Return (X, Y) of the center of cell containing provided text 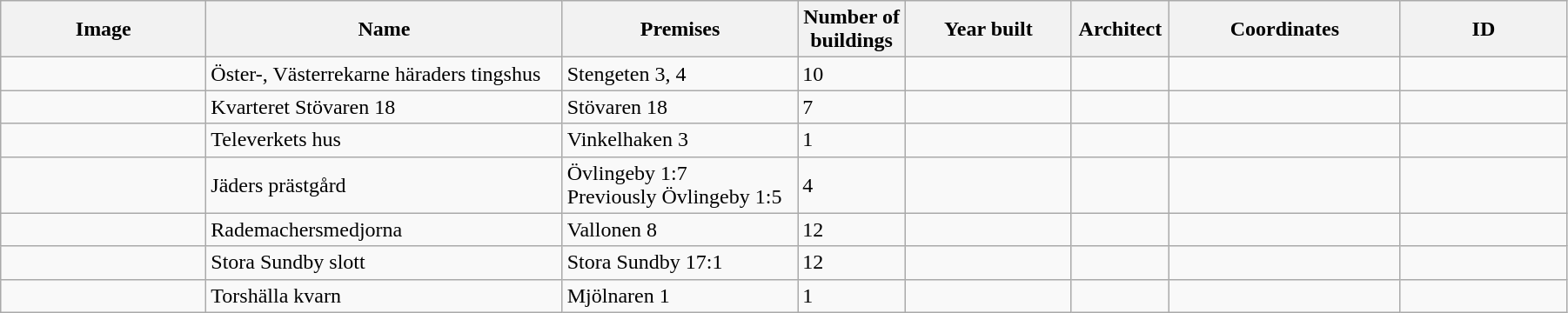
7 (852, 107)
Coordinates (1284, 30)
Vinkelhaken 3 (680, 140)
Televerkets hus (385, 140)
Name (385, 30)
Kvarteret Stövaren 18 (385, 107)
Rademachersmedjorna (385, 230)
Övlingeby 1:7Previously Övlingeby 1:5 (680, 184)
Stengeten 3, 4 (680, 74)
Year built (988, 30)
Vallonen 8 (680, 230)
Stora Sundby slott (385, 263)
Mjölnaren 1 (680, 296)
ID (1483, 30)
Stora Sundby 17:1 (680, 263)
Torshälla kvarn (385, 296)
Jäders prästgård (385, 184)
Stövaren 18 (680, 107)
Architect (1120, 30)
Premises (680, 30)
Image (104, 30)
4 (852, 184)
Number ofbuildings (852, 30)
Öster-, Västerrekarne häraders tingshus (385, 74)
10 (852, 74)
